Capture the cell that displays the provided text and extract its (x, y) central coordinate. 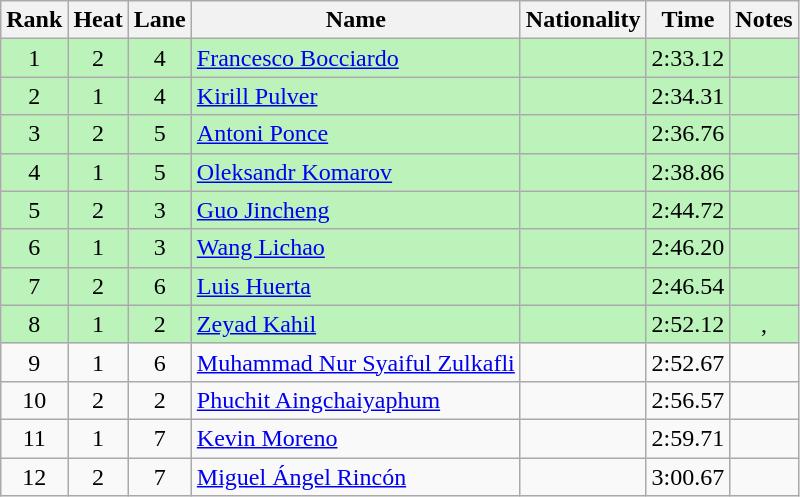
2:33.12 (688, 58)
2:36.76 (688, 134)
Luis Huerta (356, 286)
Zeyad Kahil (356, 324)
8 (34, 324)
9 (34, 362)
2:59.71 (688, 438)
2:46.54 (688, 286)
2:52.12 (688, 324)
Miguel Ángel Rincón (356, 477)
Kevin Moreno (356, 438)
Guo Jincheng (356, 210)
2:52.67 (688, 362)
11 (34, 438)
2:46.20 (688, 248)
Kirill Pulver (356, 96)
2:44.72 (688, 210)
Rank (34, 20)
Oleksandr Komarov (356, 172)
3:00.67 (688, 477)
Time (688, 20)
Lane (160, 20)
12 (34, 477)
Heat (98, 20)
2:56.57 (688, 400)
Muhammad Nur Syaiful Zulkafli (356, 362)
Francesco Bocciardo (356, 58)
Phuchit Aingchaiyaphum (356, 400)
Name (356, 20)
, (764, 324)
Antoni Ponce (356, 134)
Wang Lichao (356, 248)
Nationality (583, 20)
2:38.86 (688, 172)
Notes (764, 20)
10 (34, 400)
2:34.31 (688, 96)
